Output the [x, y] coordinate of the center of the cell containing the given text.  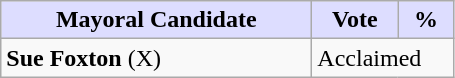
Vote [355, 20]
% [426, 20]
Sue Foxton (X) [156, 58]
Acclaimed [383, 58]
Mayoral Candidate [156, 20]
